From the cell containing the given text, extract its center point as (X, Y) coordinate. 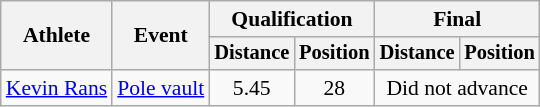
Kevin Rans (56, 88)
Athlete (56, 36)
Pole vault (160, 88)
Did not advance (458, 88)
Final (458, 19)
5.45 (252, 88)
Qualification (292, 19)
28 (334, 88)
Event (160, 36)
